From the cell containing the given text, extract its center point as (X, Y) coordinate. 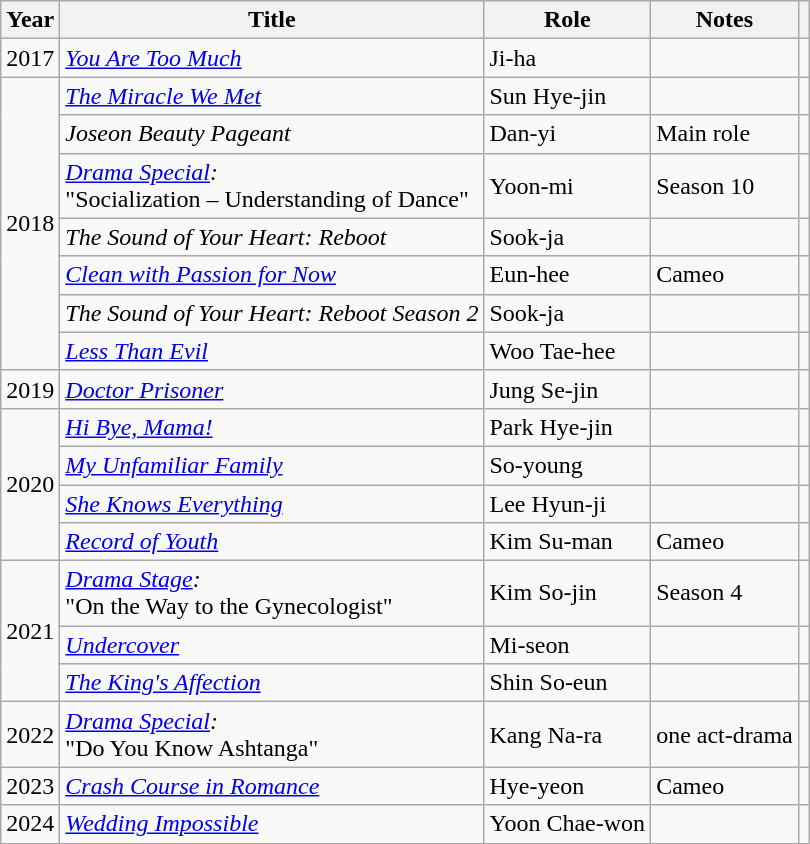
Doctor Prisoner (272, 389)
Crash Course in Romance (272, 786)
Park Hye-jin (568, 427)
The Sound of Your Heart: Reboot (272, 237)
The Sound of Your Heart: Reboot Season 2 (272, 313)
Role (568, 20)
Main role (725, 134)
2023 (30, 786)
Title (272, 20)
Undercover (272, 645)
The King's Affection (272, 683)
one act-drama (725, 734)
Less Than Evil (272, 351)
2024 (30, 824)
Season 4 (725, 594)
Kim So-jin (568, 594)
2021 (30, 632)
Hye-yeon (568, 786)
2018 (30, 224)
Kim Su-man (568, 542)
2017 (30, 58)
She Knows Everything (272, 503)
Woo Tae-hee (568, 351)
2022 (30, 734)
Sun Hye-jin (568, 96)
Drama Special:"Socialization – Understanding of Dance" (272, 186)
So-young (568, 465)
Record of Youth (272, 542)
Shin So-eun (568, 683)
Joseon Beauty Pageant (272, 134)
Lee Hyun-ji (568, 503)
2020 (30, 484)
Ji-ha (568, 58)
Notes (725, 20)
Season 10 (725, 186)
Jung Se-jin (568, 389)
You Are Too Much (272, 58)
Eun-hee (568, 275)
My Unfamiliar Family (272, 465)
Clean with Passion for Now (272, 275)
Yoon Chae-won (568, 824)
Yoon-mi (568, 186)
Kang Na-ra (568, 734)
Wedding Impossible (272, 824)
Drama Special:"Do You Know Ashtanga" (272, 734)
Hi Bye, Mama! (272, 427)
Dan-yi (568, 134)
Mi-seon (568, 645)
Drama Stage:"On the Way to the Gynecologist" (272, 594)
2019 (30, 389)
The Miracle We Met (272, 96)
Year (30, 20)
